For the text-containing cell, return its midpoint in (x, y) coordinate format. 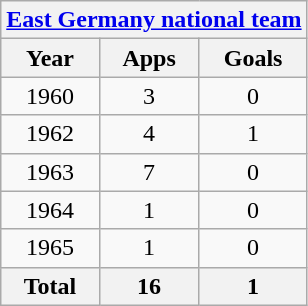
Total (50, 286)
1963 (50, 172)
1962 (50, 134)
Apps (149, 58)
4 (149, 134)
1965 (50, 248)
Year (50, 58)
1960 (50, 96)
1964 (50, 210)
3 (149, 96)
16 (149, 286)
7 (149, 172)
Goals (253, 58)
East Germany national team (154, 20)
